Scan for the cell matching the given text and deliver its [x, y] coordinate at center. 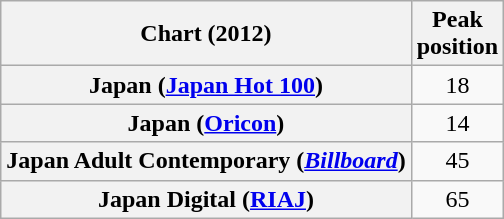
Peakposition [457, 34]
Chart (2012) [206, 34]
Japan Adult Contemporary (Billboard) [206, 161]
Japan (Oricon) [206, 123]
Japan Digital (RIAJ) [206, 199]
14 [457, 123]
65 [457, 199]
Japan (Japan Hot 100) [206, 85]
18 [457, 85]
45 [457, 161]
